Pinpoint the cell where the given text exists, returning its [X, Y] midpoint coordinate. 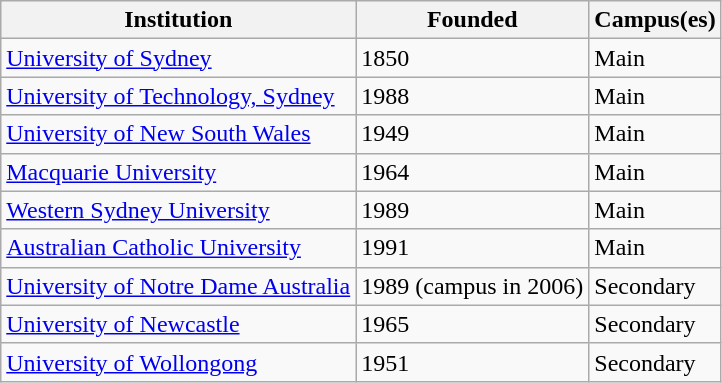
University of Newcastle [178, 324]
University of New South Wales [178, 134]
Founded [472, 20]
Institution [178, 20]
Campus(es) [655, 20]
1989 [472, 210]
University of Wollongong [178, 362]
University of Sydney [178, 58]
1949 [472, 134]
1965 [472, 324]
1989 (campus in 2006) [472, 286]
Australian Catholic University [178, 248]
University of Technology, Sydney [178, 96]
1951 [472, 362]
Macquarie University [178, 172]
1991 [472, 248]
Western Sydney University [178, 210]
1850 [472, 58]
University of Notre Dame Australia [178, 286]
1964 [472, 172]
1988 [472, 96]
